Pinpoint the cell where the given text exists, returning its (x, y) midpoint coordinate. 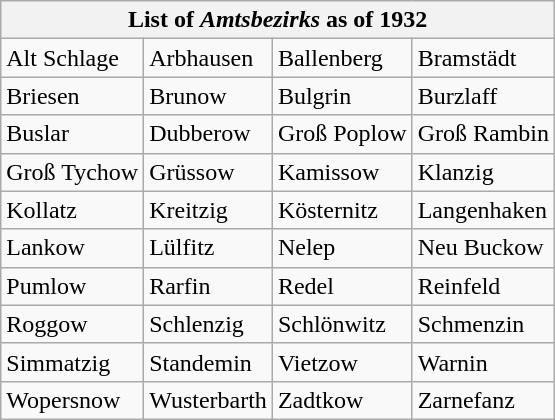
Redel (342, 286)
Kamissow (342, 172)
Kösternitz (342, 210)
Schlenzig (208, 324)
Pumlow (72, 286)
Schmenzin (483, 324)
Wusterbarth (208, 400)
Roggow (72, 324)
Briesen (72, 96)
Groß Tychow (72, 172)
Buslar (72, 134)
Lülfitz (208, 248)
Bramstädt (483, 58)
List of Amtsbezirks as of 1932 (278, 20)
Kollatz (72, 210)
Wopersnow (72, 400)
Neu Buckow (483, 248)
Zadtkow (342, 400)
Brunow (208, 96)
Nelep (342, 248)
Alt Schlage (72, 58)
Simmatzig (72, 362)
Reinfeld (483, 286)
Rarfin (208, 286)
Standemin (208, 362)
Klanzig (483, 172)
Ballenberg (342, 58)
Vietzow (342, 362)
Groß Poplow (342, 134)
Warnin (483, 362)
Schlönwitz (342, 324)
Bulgrin (342, 96)
Dubberow (208, 134)
Langenhaken (483, 210)
Grüssow (208, 172)
Arbhausen (208, 58)
Zarnefanz (483, 400)
Groß Rambin (483, 134)
Kreitzig (208, 210)
Burzlaff (483, 96)
Lankow (72, 248)
